Scan for the cell matching the given text and deliver its (X, Y) coordinate at center. 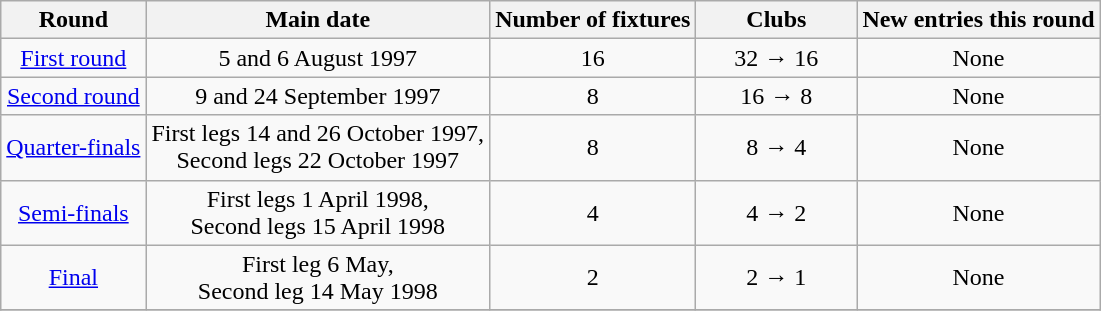
32 → 16 (776, 58)
Number of fixtures (593, 20)
Clubs (776, 20)
8 → 4 (776, 148)
First leg 6 May, Second leg 14 May 1998 (318, 278)
Semi-finals (74, 212)
16 → 8 (776, 96)
16 (593, 58)
First legs 14 and 26 October 1997,Second legs 22 October 1997 (318, 148)
5 and 6 August 1997 (318, 58)
Round (74, 20)
Quarter-finals (74, 148)
Final (74, 278)
Second round (74, 96)
First legs 1 April 1998,Second legs 15 April 1998 (318, 212)
First round (74, 58)
4 (593, 212)
4 → 2 (776, 212)
9 and 24 September 1997 (318, 96)
Main date (318, 20)
2 → 1 (776, 278)
2 (593, 278)
New entries this round (978, 20)
